Identify which cell holds the provided text, then report its [X, Y] central coordinate. 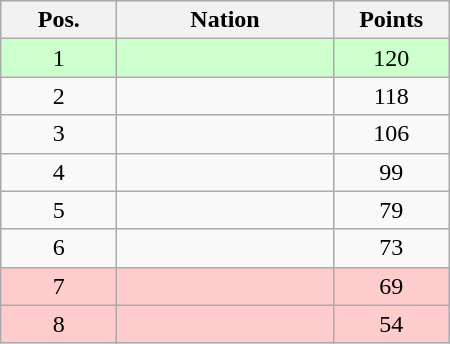
2 [59, 96]
54 [391, 324]
118 [391, 96]
73 [391, 248]
8 [59, 324]
5 [59, 210]
1 [59, 58]
79 [391, 210]
Pos. [59, 20]
Nation [225, 20]
120 [391, 58]
Points [391, 20]
106 [391, 134]
7 [59, 286]
3 [59, 134]
69 [391, 286]
99 [391, 172]
4 [59, 172]
6 [59, 248]
